Capture the cell that displays the provided text and extract its (X, Y) central coordinate. 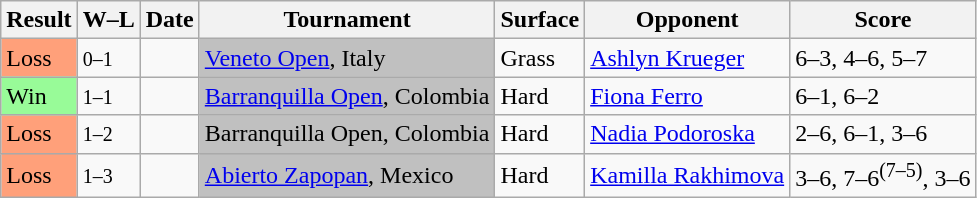
Kamilla Rakhimova (688, 176)
2–6, 6–1, 3–6 (883, 134)
Win (39, 96)
Surface (540, 20)
6–3, 4–6, 5–7 (883, 58)
Nadia Podoroska (688, 134)
1–1 (108, 96)
6–1, 6–2 (883, 96)
1–3 (108, 176)
Result (39, 20)
Veneto Open, Italy (347, 58)
Grass (540, 58)
3–6, 7–6(7–5), 3–6 (883, 176)
Abierto Zapopan, Mexico (347, 176)
W–L (108, 20)
Tournament (347, 20)
0–1 (108, 58)
Score (883, 20)
Ashlyn Krueger (688, 58)
1–2 (108, 134)
Fiona Ferro (688, 96)
Opponent (688, 20)
Date (170, 20)
